Identify which cell holds the provided text, then report its (x, y) central coordinate. 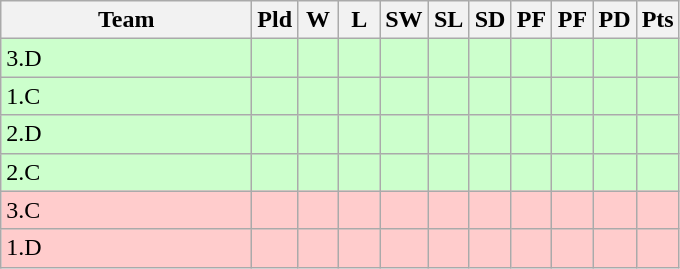
Team (126, 20)
PD (614, 20)
SW (404, 20)
2.C (126, 172)
3.C (126, 210)
1.D (126, 248)
Pld (275, 20)
SD (490, 20)
Pts (658, 20)
2.D (126, 134)
1.C (126, 96)
L (360, 20)
W (318, 20)
3.D (126, 58)
SL (448, 20)
